Extract the (X, Y) coordinate from the center of the cell holding the provided text.  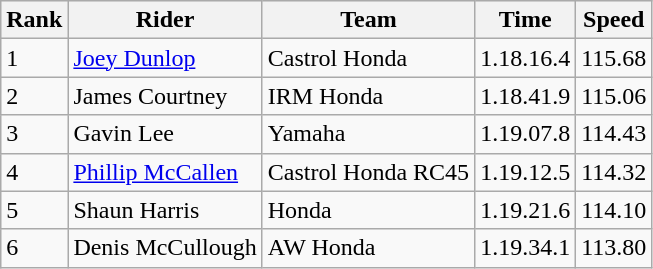
Yamaha (368, 134)
113.80 (614, 248)
Rider (165, 20)
AW Honda (368, 248)
Shaun Harris (165, 210)
Gavin Lee (165, 134)
3 (34, 134)
114.43 (614, 134)
1.18.41.9 (526, 96)
1.19.34.1 (526, 248)
Phillip McCallen (165, 172)
1.18.16.4 (526, 58)
115.68 (614, 58)
1.19.12.5 (526, 172)
Denis McCullough (165, 248)
115.06 (614, 96)
Castrol Honda RC45 (368, 172)
Rank (34, 20)
1.19.07.8 (526, 134)
5 (34, 210)
Castrol Honda (368, 58)
4 (34, 172)
IRM Honda (368, 96)
Team (368, 20)
Joey Dunlop (165, 58)
Speed (614, 20)
1 (34, 58)
6 (34, 248)
Time (526, 20)
James Courtney (165, 96)
Honda (368, 210)
114.10 (614, 210)
1.19.21.6 (526, 210)
114.32 (614, 172)
2 (34, 96)
